From the cell containing the given text, extract its center point as [X, Y] coordinate. 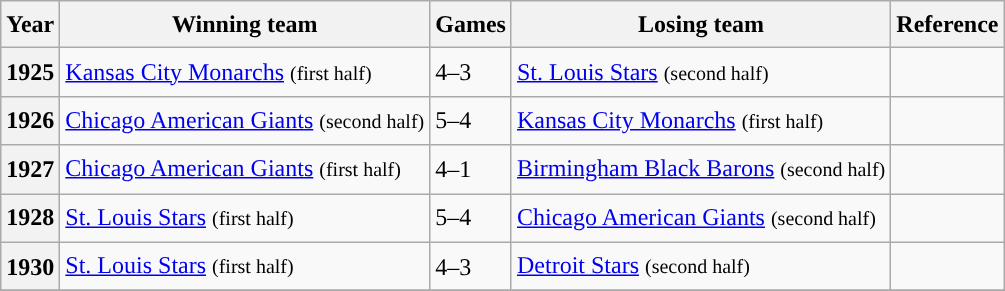
4–1 [471, 170]
1926 [30, 120]
Year [30, 24]
Winning team [245, 24]
1927 [30, 170]
Birmingham Black Barons (second half) [700, 170]
Detroit Stars (second half) [700, 266]
1930 [30, 266]
Chicago American Giants (first half) [245, 170]
1925 [30, 72]
Games [471, 24]
Reference [948, 24]
Losing team [700, 24]
St. Louis Stars (second half) [700, 72]
1928 [30, 218]
